Determine the [X, Y] coordinate at the center of the cell enclosing the given text.  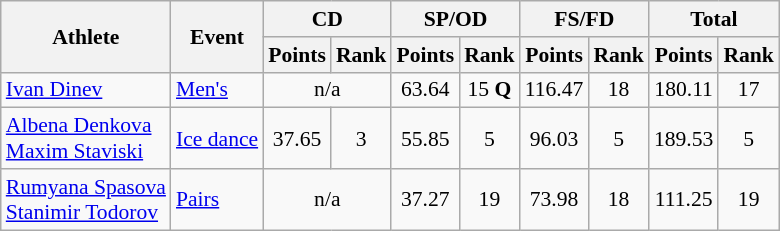
37.65 [297, 138]
180.11 [684, 90]
3 [362, 138]
96.03 [554, 138]
116.47 [554, 90]
Albena DenkovaMaxim Staviski [86, 138]
73.98 [554, 200]
SP/OD [455, 19]
189.53 [684, 138]
FS/FD [584, 19]
Men's [217, 90]
17 [748, 90]
Total [714, 19]
111.25 [684, 200]
Rumyana SpasovaStanimir Todorov [86, 200]
37.27 [425, 200]
63.64 [425, 90]
Ice dance [217, 138]
55.85 [425, 138]
Ivan Dinev [86, 90]
CD [327, 19]
15 Q [490, 90]
Athlete [86, 36]
Event [217, 36]
Pairs [217, 200]
